Find where the given text appears and provide that cell's center as [X, Y] coordinate. 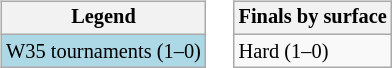
Legend [103, 18]
W35 tournaments (1–0) [103, 51]
Finals by surface [313, 18]
Hard (1–0) [313, 51]
